Capture the cell that displays the provided text and extract its (x, y) central coordinate. 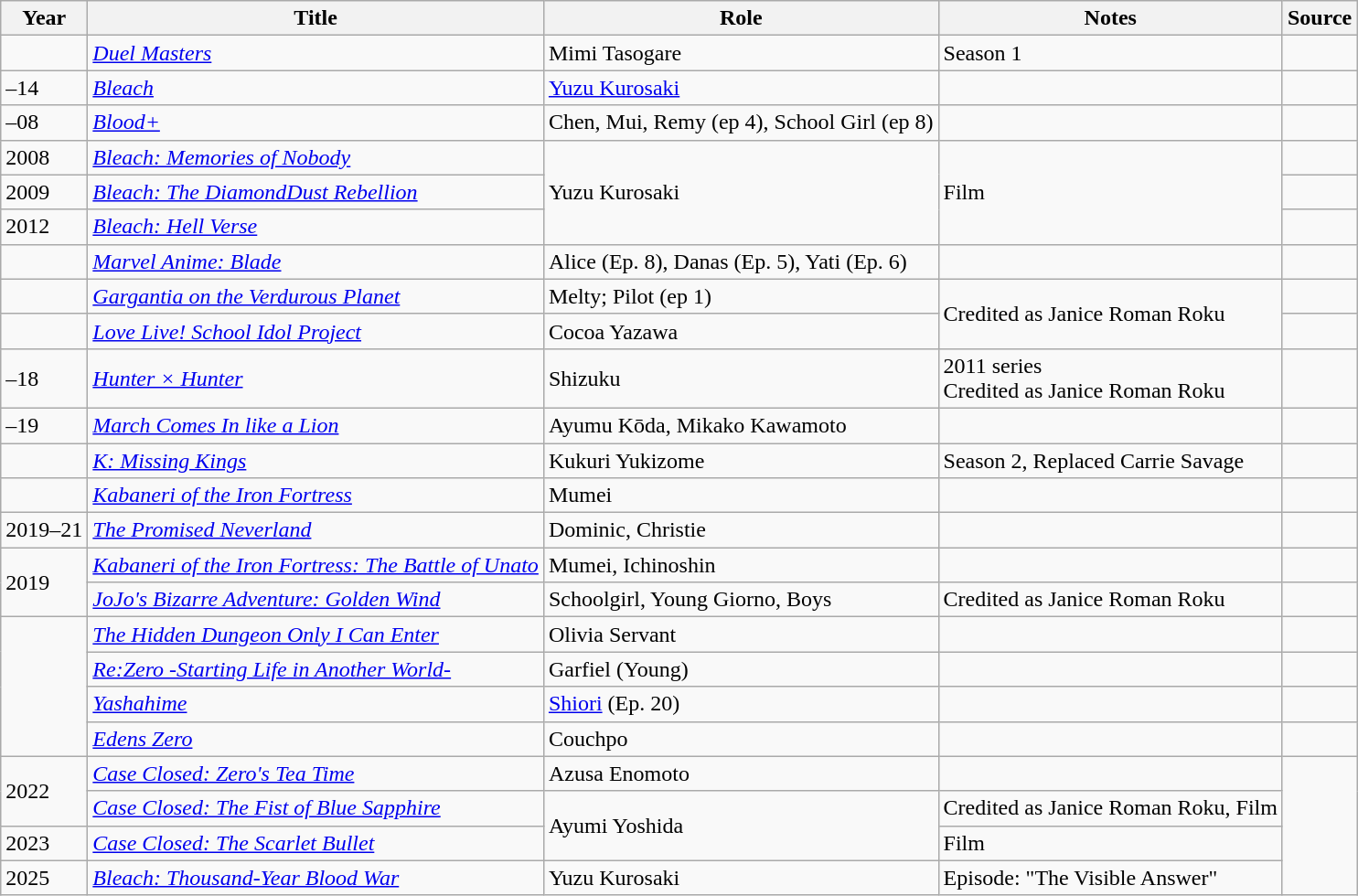
Yashahime (316, 704)
Role (741, 18)
2019–21 (44, 530)
Bleach (316, 88)
Schoolgirl, Young Giorno, Boys (741, 600)
Mumei, Ichinoshin (741, 565)
Case Closed: The Scarlet Bullet (316, 843)
2023 (44, 843)
Marvel Anime: Blade (316, 261)
Azusa Enomoto (741, 773)
March Comes In like a Lion (316, 425)
Shiori (Ep. 20) (741, 704)
Duel Masters (316, 53)
–14 (44, 88)
Olivia Servant (741, 635)
The Hidden Dungeon Only I Can Enter (316, 635)
Year (44, 18)
2009 (44, 192)
Kukuri Yukizome (741, 460)
Gargantia on the Verdurous Planet (316, 296)
–08 (44, 123)
JoJo's Bizarre Adventure: Golden Wind (316, 600)
Credited as Janice Roman Roku, Film (1110, 808)
Dominic, Christie (741, 530)
Hunter × Hunter (316, 379)
–19 (44, 425)
Alice (Ep. 8), Danas (Ep. 5), Yati (Ep. 6) (741, 261)
Mimi Tasogare (741, 53)
Ayumu Kōda, Mikako Kawamoto (741, 425)
Melty; Pilot (ep 1) (741, 296)
2022 (44, 791)
Kabaneri of the Iron Fortress: The Battle of Unato (316, 565)
Bleach: Thousand-Year Blood War (316, 878)
Ayumi Yoshida (741, 826)
2011 seriesCredited as Janice Roman Roku (1110, 379)
Love Live! School Idol Project (316, 331)
Blood+ (316, 123)
Garfiel (Young) (741, 669)
2025 (44, 878)
Bleach: Memories of Nobody (316, 157)
Case Closed: Zero's Tea Time (316, 773)
Couchpo (741, 739)
Season 2, Replaced Carrie Savage (1110, 460)
K: Missing Kings (316, 460)
Kabaneri of the Iron Fortress (316, 496)
Case Closed: The Fist of Blue Sapphire (316, 808)
2019 (44, 582)
Episode: "The Visible Answer" (1110, 878)
Notes (1110, 18)
Shizuku (741, 379)
Re:Zero -Starting Life in Another World- (316, 669)
Chen, Mui, Remy (ep 4), School Girl (ep 8) (741, 123)
Season 1 (1110, 53)
Mumei (741, 496)
2008 (44, 157)
–18 (44, 379)
Bleach: Hell Verse (316, 227)
Bleach: The DiamondDust Rebellion (316, 192)
Cocoa Yazawa (741, 331)
The Promised Neverland (316, 530)
Title (316, 18)
2012 (44, 227)
Source (1319, 18)
Edens Zero (316, 739)
